Detect which cell encompasses the target text, then output its [x, y] center coordinate. 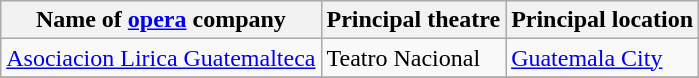
Teatro Nacional [414, 58]
Asociacion Lirica Guatemalteca [161, 58]
Name of opera company [161, 20]
Principal theatre [414, 20]
Guatemala City [602, 58]
Principal location [602, 20]
